Determine the [X, Y] coordinate at the center of the cell enclosing the given text.  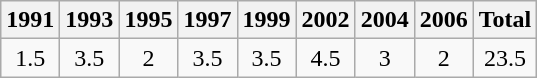
3 [384, 58]
2002 [326, 20]
2004 [384, 20]
Total [505, 20]
4.5 [326, 58]
1997 [208, 20]
1993 [90, 20]
1.5 [30, 58]
1999 [266, 20]
2006 [444, 20]
23.5 [505, 58]
1991 [30, 20]
1995 [148, 20]
